Find where the given text appears and provide that cell's center as (X, Y) coordinate. 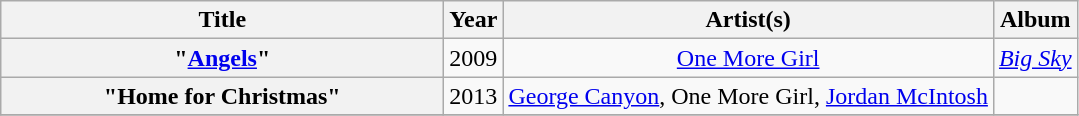
George Canyon, One More Girl, Jordan McIntosh (748, 96)
Big Sky (1035, 58)
Year (474, 20)
Artist(s) (748, 20)
2009 (474, 58)
Title (222, 20)
"Home for Christmas" (222, 96)
Album (1035, 20)
One More Girl (748, 58)
2013 (474, 96)
"Angels" (222, 58)
